Return [X, Y] of the center of cell containing provided text 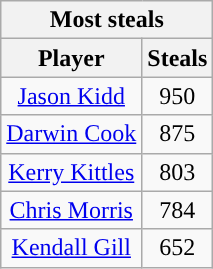
Darwin Cook [72, 134]
Chris Morris [72, 210]
950 [178, 96]
803 [178, 172]
Steals [178, 58]
652 [178, 248]
Jason Kidd [72, 96]
Player [72, 58]
Most steals [107, 20]
Kendall Gill [72, 248]
875 [178, 134]
784 [178, 210]
Kerry Kittles [72, 172]
